Pinpoint the cell where the given text exists, returning its (x, y) midpoint coordinate. 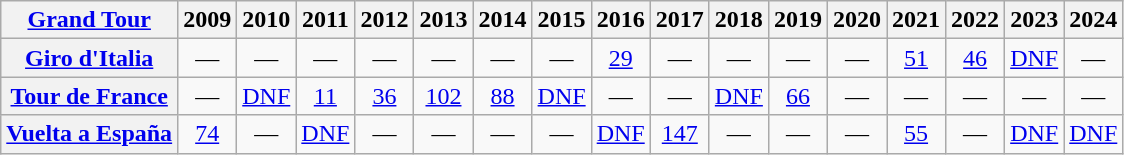
2023 (1034, 20)
74 (208, 134)
66 (798, 96)
29 (620, 58)
2013 (444, 20)
2019 (798, 20)
88 (502, 96)
2016 (620, 20)
Tour de France (90, 96)
2009 (208, 20)
Grand Tour (90, 20)
2011 (326, 20)
2021 (916, 20)
55 (916, 134)
2014 (502, 20)
147 (680, 134)
2017 (680, 20)
36 (384, 96)
2022 (976, 20)
2020 (856, 20)
Vuelta a España (90, 134)
102 (444, 96)
2015 (562, 20)
51 (916, 58)
2010 (266, 20)
46 (976, 58)
11 (326, 96)
Giro d'Italia (90, 58)
2012 (384, 20)
2018 (738, 20)
2024 (1094, 20)
